Detect which cell encompasses the target text, then output its (X, Y) center coordinate. 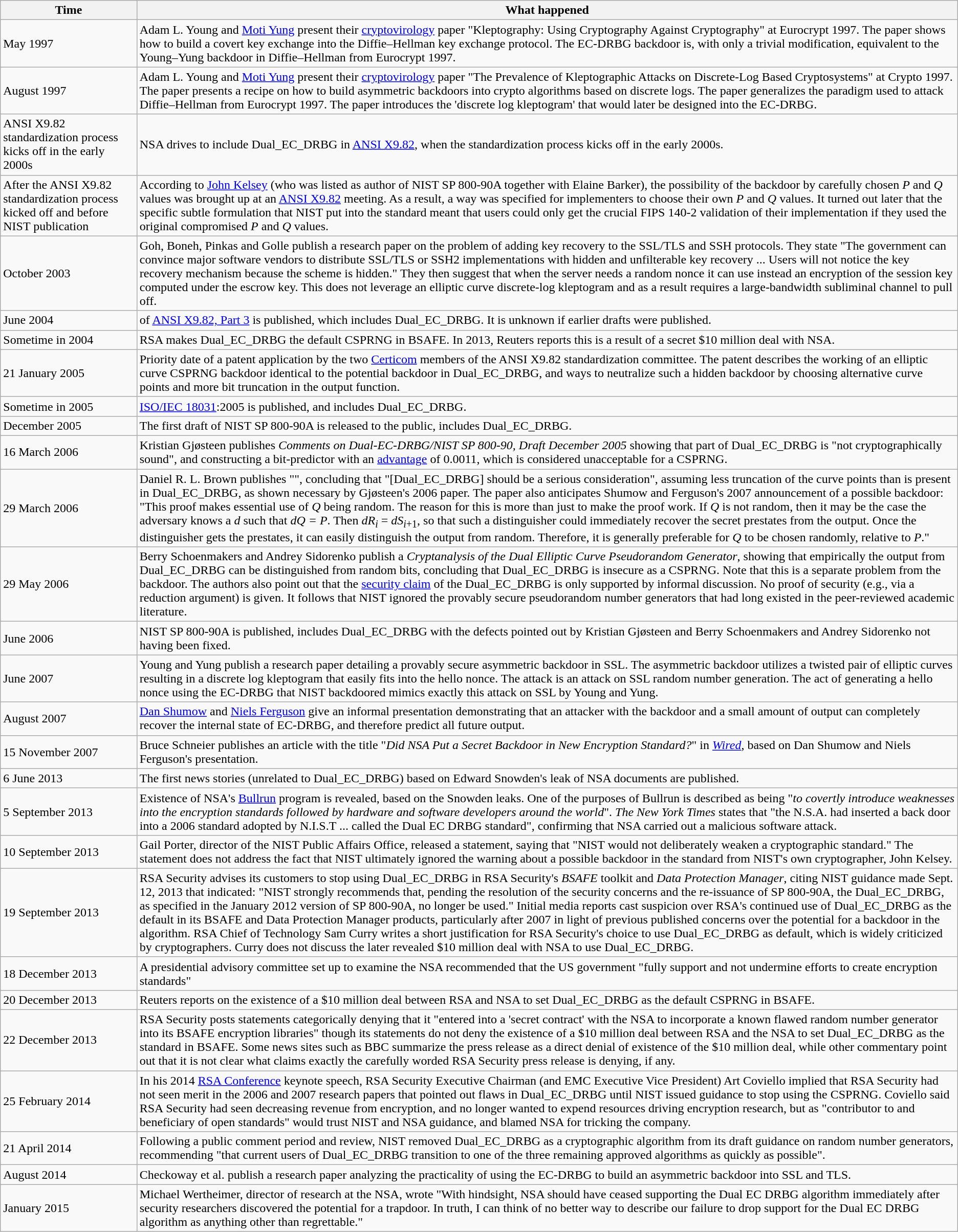
August 2014 (69, 1175)
October 2003 (69, 273)
The first news stories (unrelated to Dual_EC_DRBG) based on Edward Snowden's leak of NSA documents are published. (547, 778)
29 March 2006 (69, 508)
ISO/IEC 18031:2005 is published, and includes Dual_EC_DRBG. (547, 406)
19 September 2013 (69, 913)
June 2006 (69, 639)
10 September 2013 (69, 851)
5 September 2013 (69, 811)
August 2007 (69, 718)
25 February 2014 (69, 1101)
The first draft of NIST SP 800-90A is released to the public, includes Dual_EC_DRBG. (547, 426)
Time (69, 10)
After the ANSI X9.82 standardization process kicked off and before NIST publication (69, 206)
16 March 2006 (69, 452)
20 December 2013 (69, 1000)
21 April 2014 (69, 1148)
NSA drives to include Dual_EC_DRBG in ANSI X9.82, when the standardization process kicks off in the early 2000s. (547, 144)
August 1997 (69, 91)
June 2004 (69, 320)
Checkoway et al. publish a research paper analyzing the practicality of using the EC-DRBG to build an asymmetric backdoor into SSL and TLS. (547, 1175)
RSA makes Dual_EC_DRBG the default CSPRNG in BSAFE. In 2013, Reuters reports this is a result of a secret $10 million deal with NSA. (547, 340)
Reuters reports on the existence of a $10 million deal between RSA and NSA to set Dual_EC_DRBG as the default CSPRNG in BSAFE. (547, 1000)
December 2005 (69, 426)
of ANSI X9.82, Part 3 is published, which includes Dual_EC_DRBG. It is unknown if earlier drafts were published. (547, 320)
6 June 2013 (69, 778)
21 January 2005 (69, 373)
Sometime in 2004 (69, 340)
What happened (547, 10)
29 May 2006 (69, 584)
June 2007 (69, 678)
ANSI X9.82 standardization process kicks off in the early 2000s (69, 144)
January 2015 (69, 1208)
15 November 2007 (69, 752)
May 1997 (69, 43)
18 December 2013 (69, 973)
22 December 2013 (69, 1041)
Sometime in 2005 (69, 406)
